Provide the [x, y] coordinate of the cell's center where the given text is located.  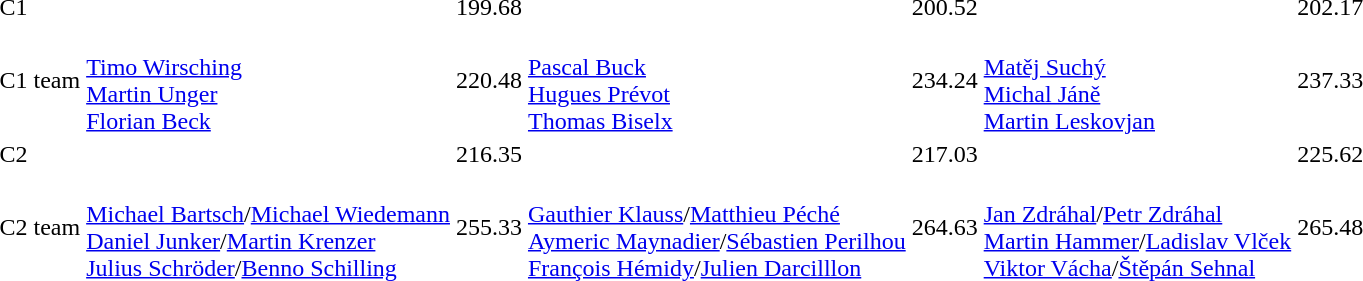
Matěj SuchýMichal JáněMartin Leskovjan [1137, 80]
Pascal BuckHugues PrévotThomas Biselx [716, 80]
220.48 [488, 80]
216.35 [488, 154]
217.03 [944, 154]
234.24 [944, 80]
Timo WirschingMartin UngerFlorian Beck [268, 80]
